From the cell containing the given text, extract its center point as (X, Y) coordinate. 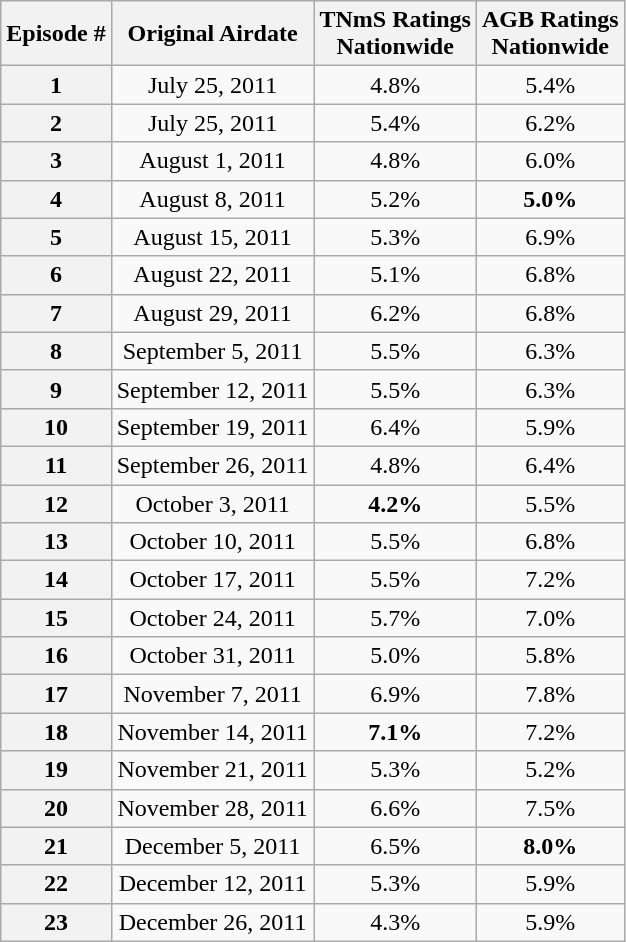
7.8% (550, 694)
5.1% (395, 275)
November 21, 2011 (212, 770)
4 (56, 199)
2 (56, 123)
September 5, 2011 (212, 351)
December 12, 2011 (212, 884)
14 (56, 580)
6.0% (550, 161)
Original Airdate (212, 34)
4.3% (395, 922)
September 19, 2011 (212, 427)
November 28, 2011 (212, 808)
November 14, 2011 (212, 732)
1 (56, 85)
4.2% (395, 503)
11 (56, 465)
August 8, 2011 (212, 199)
August 22, 2011 (212, 275)
December 26, 2011 (212, 922)
18 (56, 732)
12 (56, 503)
10 (56, 427)
21 (56, 846)
TNmS RatingsNationwide (395, 34)
December 5, 2011 (212, 846)
13 (56, 542)
8 (56, 351)
6 (56, 275)
8.0% (550, 846)
October 17, 2011 (212, 580)
7 (56, 313)
23 (56, 922)
16 (56, 656)
6.6% (395, 808)
September 26, 2011 (212, 465)
October 31, 2011 (212, 656)
3 (56, 161)
September 12, 2011 (212, 389)
7.1% (395, 732)
October 3, 2011 (212, 503)
AGB RatingsNationwide (550, 34)
22 (56, 884)
20 (56, 808)
5.7% (395, 618)
6.5% (395, 846)
August 1, 2011 (212, 161)
November 7, 2011 (212, 694)
17 (56, 694)
19 (56, 770)
5 (56, 237)
7.5% (550, 808)
15 (56, 618)
Episode # (56, 34)
August 29, 2011 (212, 313)
October 24, 2011 (212, 618)
9 (56, 389)
7.0% (550, 618)
October 10, 2011 (212, 542)
5.8% (550, 656)
August 15, 2011 (212, 237)
